Provide the [X, Y] coordinate of the cell's center where the given text is located.  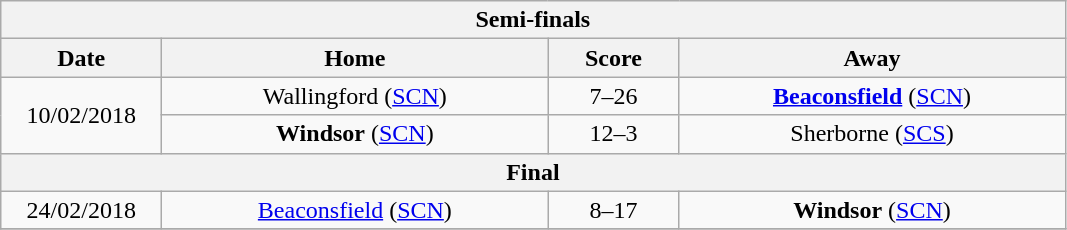
Wallingford (SCN) [355, 96]
8–17 [614, 210]
Final [533, 172]
24/02/2018 [82, 210]
Away [872, 58]
Date [82, 58]
12–3 [614, 134]
Score [614, 58]
10/02/2018 [82, 115]
7–26 [614, 96]
Home [355, 58]
Sherborne (SCS) [872, 134]
Semi-finals [533, 20]
